Scan for the cell matching the given text and deliver its (x, y) coordinate at center. 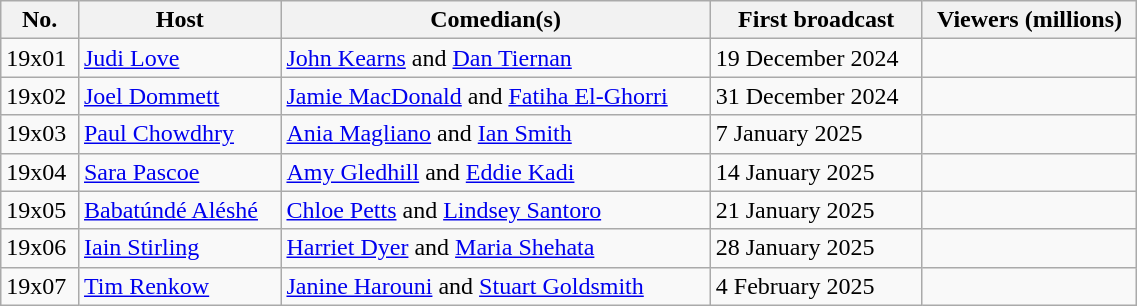
Chloe Petts and Lindsey Santoro (496, 210)
Judi Love (179, 58)
Jamie MacDonald and Fatiha El-Ghorri (496, 96)
19x07 (40, 286)
21 January 2025 (816, 210)
John Kearns and Dan Tiernan (496, 58)
14 January 2025 (816, 172)
7 January 2025 (816, 134)
Iain Stirling (179, 248)
Host (179, 20)
Comedian(s) (496, 20)
Harriet Dyer and Maria Shehata (496, 248)
19 December 2024 (816, 58)
Janine Harouni and Stuart Goldsmith (496, 286)
Ania Magliano and Ian Smith (496, 134)
Joel Dommett (179, 96)
19x02 (40, 96)
Paul Chowdhry (179, 134)
19x04 (40, 172)
28 January 2025 (816, 248)
19x05 (40, 210)
Viewers (millions) (1030, 20)
19x03 (40, 134)
19x01 (40, 58)
First broadcast (816, 20)
19x06 (40, 248)
Tim Renkow (179, 286)
No. (40, 20)
4 February 2025 (816, 286)
Babatúndé Aléshé (179, 210)
31 December 2024 (816, 96)
Sara Pascoe (179, 172)
Amy Gledhill and Eddie Kadi (496, 172)
